For the text-containing cell, return its midpoint in (x, y) coordinate format. 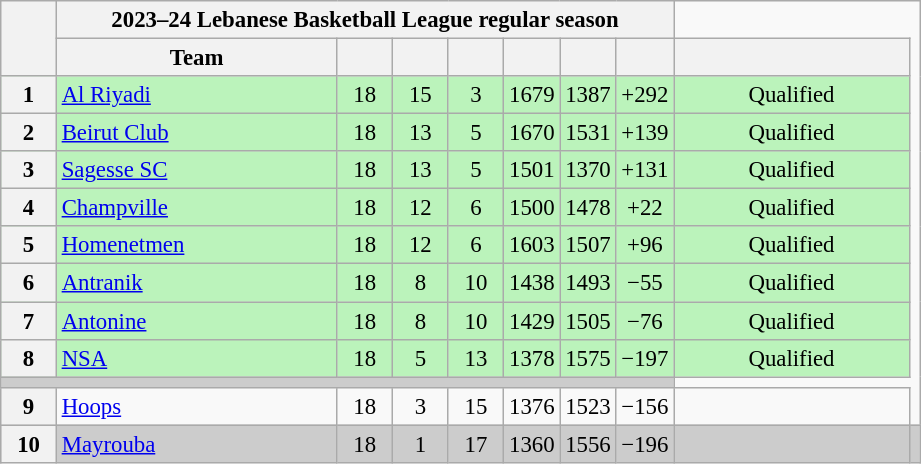
1531 (588, 133)
1387 (588, 95)
1429 (532, 321)
2023–24 Lebanese Basketball League regular season (364, 20)
9 (29, 406)
Beirut Club (196, 133)
NSA (196, 358)
−156 (645, 406)
Champville (196, 208)
1376 (532, 406)
1670 (532, 133)
Mayrouba (196, 444)
Antonine (196, 321)
1603 (532, 245)
−55 (645, 283)
+139 (645, 133)
−76 (645, 321)
1556 (588, 444)
1370 (588, 170)
−197 (645, 358)
+22 (645, 208)
Sagesse SC (196, 170)
Hoops (196, 406)
1500 (532, 208)
Al Riyadi (196, 95)
1575 (588, 358)
1360 (532, 444)
Homenetmen (196, 245)
Antranik (196, 283)
+292 (645, 95)
1478 (588, 208)
−196 (645, 444)
1679 (532, 95)
1505 (588, 321)
+131 (645, 170)
+96 (645, 245)
1501 (532, 170)
7 (29, 321)
4 (29, 208)
17 (476, 444)
1378 (532, 358)
2 (29, 133)
1493 (588, 283)
1438 (532, 283)
Team (196, 58)
1523 (588, 406)
1507 (588, 245)
